Extract the (x, y) coordinate from the center of the cell holding the provided text.  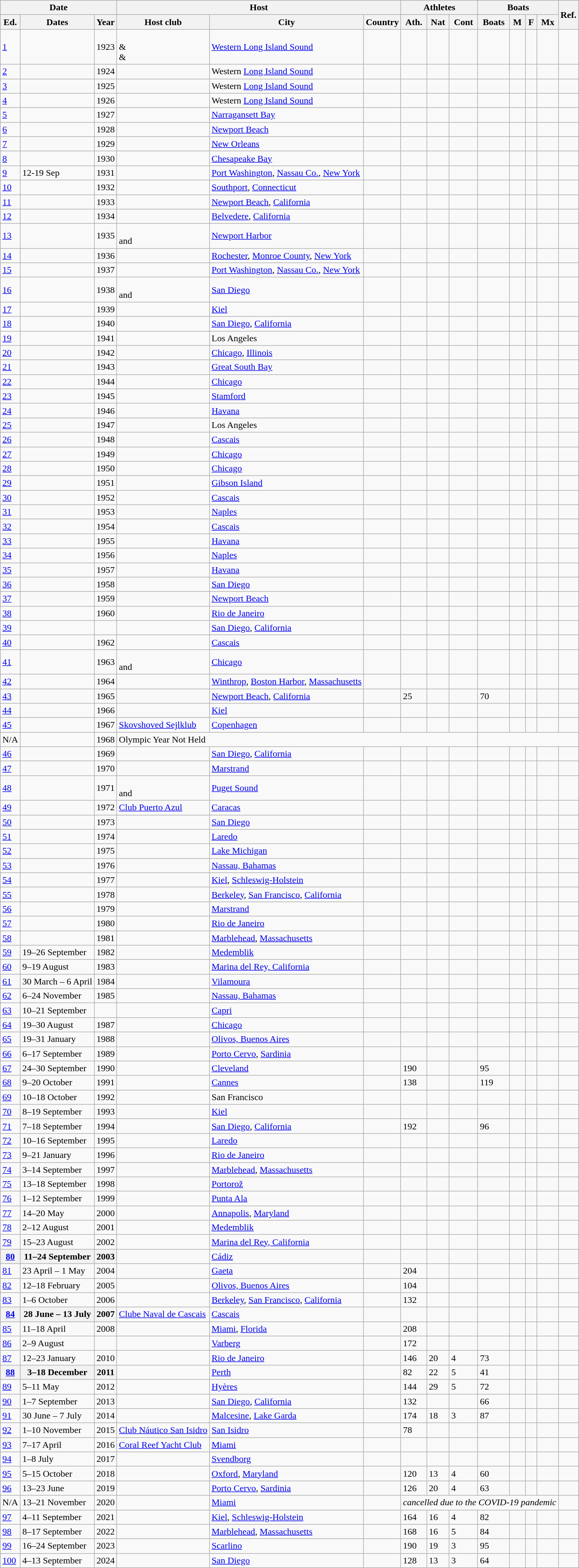
Ed. (10, 22)
1999 (106, 1199)
10–18 October (57, 1097)
59 (10, 953)
77 (10, 1213)
2013 (106, 1401)
Vilamoura (287, 981)
1983 (106, 967)
1988 (106, 1039)
2006 (106, 1300)
1938 (106, 290)
1962 (106, 642)
Date (59, 8)
62 (10, 996)
Cádiz (287, 1256)
8–17 September (57, 1531)
1994 (106, 1126)
98 (10, 1531)
Mx (548, 22)
30 (10, 498)
68 (10, 1083)
6–24 November (57, 996)
33 (10, 541)
Athletes (439, 8)
1955 (106, 541)
1978 (106, 894)
128 (414, 1560)
1989 (106, 1054)
Olympic Year Not Held (297, 739)
208 (414, 1329)
3–18 December (57, 1372)
1931 (106, 173)
2014 (106, 1416)
1927 (106, 115)
1977 (106, 880)
85 (10, 1329)
1968 (106, 739)
2005 (106, 1285)
Skovshoved Sejlklub (163, 725)
46 (10, 754)
Chicago, Illinois (287, 353)
1971 (106, 788)
10 (10, 187)
71 (10, 1126)
13–23 June (57, 1488)
12–23 January (57, 1358)
17 (10, 309)
104 (414, 1285)
1995 (106, 1140)
27 (10, 454)
1–12 September (57, 1199)
14 (10, 256)
2–9 August (57, 1343)
Winthrop, Boston Harbor, Massachusetts (287, 681)
Belvedere, California (287, 216)
26 (10, 439)
7–18 September (57, 1126)
93 (10, 1445)
1981 (106, 938)
86 (10, 1343)
55 (10, 894)
31 (10, 512)
1997 (106, 1170)
24 (10, 410)
2012 (106, 1387)
1933 (106, 202)
1959 (106, 599)
Country (382, 22)
9–20 October (57, 1083)
53 (10, 865)
4–13 September (57, 1560)
1936 (106, 256)
15 (10, 270)
19–30 August (57, 1025)
1935 (106, 236)
2021 (106, 1517)
1990 (106, 1068)
8 (10, 158)
Annapolis, Maryland (287, 1213)
23 (10, 396)
cancelled due to the COVID-19 pandemic (479, 1503)
2000 (106, 1213)
1957 (106, 570)
1929 (106, 144)
42 (10, 681)
2018 (106, 1474)
13–21 November (57, 1503)
1969 (106, 754)
28 June – 13 July (57, 1314)
14–20 May (57, 1213)
1923 (106, 47)
1987 (106, 1025)
1945 (106, 396)
1947 (106, 425)
2007 (106, 1314)
1952 (106, 498)
1984 (106, 981)
9–19 August (57, 967)
146 (414, 1358)
1950 (106, 469)
6 (10, 129)
Chesapeake Bay (287, 158)
Portorož (287, 1184)
Oxford, Maryland (287, 1474)
119 (493, 1083)
67 (10, 1068)
San Francisco (287, 1097)
34 (10, 555)
79 (10, 1242)
1926 (106, 100)
1964 (106, 681)
1992 (106, 1097)
1932 (106, 187)
80 (10, 1256)
11–24 September (57, 1256)
83 (10, 1300)
1943 (106, 367)
45 (10, 725)
Capri (287, 1010)
1956 (106, 555)
13–18 September (57, 1184)
1960 (106, 613)
1976 (106, 865)
2008 (106, 1329)
2019 (106, 1488)
1–8 July (57, 1459)
Southport, Connecticut (287, 187)
1958 (106, 584)
12-19 Sep (57, 173)
1948 (106, 439)
1953 (106, 512)
1951 (106, 483)
51 (10, 836)
Svendborg (287, 1459)
Gaeta (287, 1271)
1928 (106, 129)
91 (10, 1416)
1975 (106, 851)
10–16 September (57, 1140)
1998 (106, 1184)
11 (10, 202)
2023 (106, 1546)
1940 (106, 324)
2011 (106, 1372)
168 (414, 1531)
99 (10, 1546)
1970 (106, 768)
Newport Harbor (287, 236)
75 (10, 1184)
28 (10, 469)
1925 (106, 86)
35 (10, 570)
Rochester, Monroe County, New York (287, 256)
1991 (106, 1083)
164 (414, 1517)
19–26 September (57, 953)
Ref. (569, 15)
Cannes (287, 1083)
1942 (106, 353)
12–18 February (57, 1285)
Puget Sound (287, 788)
1–10 November (57, 1430)
50 (10, 822)
1939 (106, 309)
2024 (106, 1560)
1949 (106, 454)
19–31 January (57, 1039)
8–19 September (57, 1112)
4–11 September (57, 1517)
7–17 April (57, 1445)
38 (10, 613)
City (287, 22)
36 (10, 584)
74 (10, 1170)
Great South Bay (287, 367)
138 (414, 1083)
Varberg (287, 1343)
1924 (106, 72)
2017 (106, 1459)
30 June – 7 July (57, 1416)
44 (10, 711)
172 (414, 1343)
Stamford (287, 396)
3–14 September (57, 1170)
57 (10, 923)
1941 (106, 338)
Club Puerto Azul (163, 808)
54 (10, 880)
92 (10, 1430)
Cleveland (287, 1068)
1937 (106, 270)
5–11 May (57, 1387)
Coral Reef Yacht Club (163, 1445)
1946 (106, 410)
Perth (287, 1372)
San Isidro (287, 1430)
174 (414, 1416)
Clube Naval de Cascais (163, 1314)
21 (10, 367)
2002 (106, 1242)
12 (10, 216)
F (531, 22)
Cont (464, 22)
126 (414, 1488)
Caracas (287, 808)
94 (10, 1459)
81 (10, 1271)
Miami, Florida (287, 1329)
5–15 October (57, 1474)
192 (414, 1126)
100 (10, 1560)
2 (10, 72)
69 (10, 1097)
32 (10, 526)
Nat (438, 22)
1944 (106, 382)
& & (163, 47)
89 (10, 1387)
Punta Ala (287, 1199)
1972 (106, 808)
9 (10, 173)
2016 (106, 1445)
1967 (106, 725)
10–21 September (57, 1010)
65 (10, 1039)
76 (10, 1199)
1963 (106, 662)
Ath. (414, 22)
58 (10, 938)
120 (414, 1474)
1–7 September (57, 1401)
90 (10, 1401)
15–23 August (57, 1242)
9–21 January (57, 1155)
47 (10, 768)
7 (10, 144)
Year (106, 22)
Malcesine, Lake Garda (287, 1416)
6–17 September (57, 1054)
56 (10, 909)
Host (259, 8)
2020 (106, 1503)
Lake Michigan (287, 851)
1985 (106, 996)
16–24 September (57, 1546)
1993 (106, 1112)
Scarlino (287, 1546)
Narragansett Bay (287, 115)
2015 (106, 1430)
M (517, 22)
2010 (106, 1358)
88 (10, 1372)
204 (414, 1271)
1973 (106, 822)
1965 (106, 696)
11–18 April (57, 1329)
1954 (106, 526)
1966 (106, 711)
1930 (106, 158)
144 (414, 1387)
1–6 October (57, 1300)
1996 (106, 1155)
Copenhagen (287, 725)
37 (10, 599)
Dates (57, 22)
52 (10, 851)
30 March – 6 April (57, 981)
2001 (106, 1228)
39 (10, 628)
48 (10, 788)
2004 (106, 1271)
24–30 September (57, 1068)
49 (10, 808)
New Orleans (287, 144)
1974 (106, 836)
23 April – 1 May (57, 1271)
61 (10, 981)
1980 (106, 923)
2022 (106, 1531)
Host club (163, 22)
1934 (106, 216)
1 (10, 47)
Club Náutico San Isidro (163, 1430)
Hyères (287, 1387)
Gibson Island (287, 483)
43 (10, 696)
2003 (106, 1256)
97 (10, 1517)
1979 (106, 909)
40 (10, 642)
1982 (106, 953)
2–12 August (57, 1228)
